Find where the given text appears and provide that cell's center as [X, Y] coordinate. 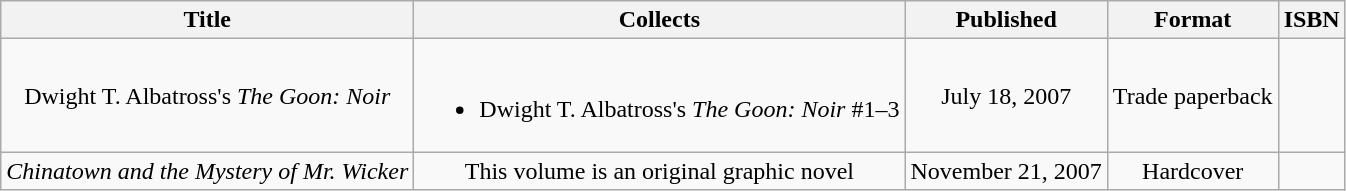
Trade paperback [1192, 96]
ISBN [1312, 20]
Chinatown and the Mystery of Mr. Wicker [208, 171]
Dwight T. Albatross's The Goon: Noir #1–3 [660, 96]
November 21, 2007 [1006, 171]
Hardcover [1192, 171]
July 18, 2007 [1006, 96]
Title [208, 20]
This volume is an original graphic novel [660, 171]
Dwight T. Albatross's The Goon: Noir [208, 96]
Format [1192, 20]
Published [1006, 20]
Collects [660, 20]
